Return the [x, y] coordinate for the center point of the cell that contains the specified text.  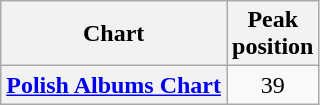
Polish Albums Chart [114, 85]
Peakposition [273, 34]
Chart [114, 34]
39 [273, 85]
